Provide the (X, Y) coordinate of the cell's center where the given text is located.  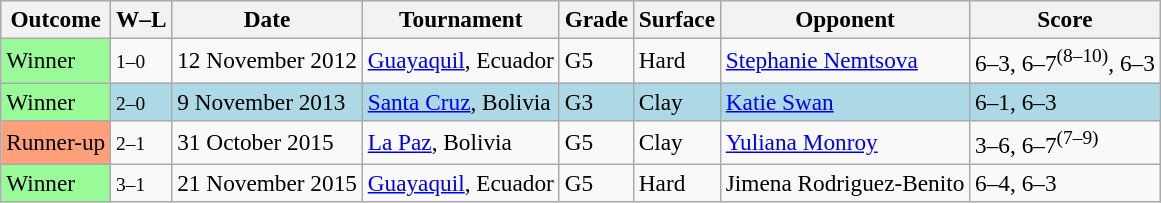
1–0 (142, 60)
Outcome (56, 19)
Stephanie Nemtsova (844, 60)
6–4, 6–3 (1065, 183)
La Paz, Bolivia (460, 142)
Katie Swan (844, 101)
Santa Cruz, Bolivia (460, 101)
Opponent (844, 19)
Jimena Rodriguez-Benito (844, 183)
G3 (596, 101)
Tournament (460, 19)
Date (267, 19)
31 October 2015 (267, 142)
21 November 2015 (267, 183)
6–1, 6–3 (1065, 101)
Runner-up (56, 142)
W–L (142, 19)
Yuliana Monroy (844, 142)
3–1 (142, 183)
12 November 2012 (267, 60)
3–6, 6–7(7–9) (1065, 142)
Grade (596, 19)
2–0 (142, 101)
Score (1065, 19)
2–1 (142, 142)
Surface (676, 19)
9 November 2013 (267, 101)
6–3, 6–7(8–10), 6–3 (1065, 60)
